Locate the cell with the specified text and output its (X, Y) center coordinate. 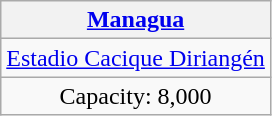
Managua (136, 20)
Estadio Cacique Diriangén (136, 58)
Capacity: 8,000 (136, 96)
